Scan for the cell matching the given text and deliver its (X, Y) coordinate at center. 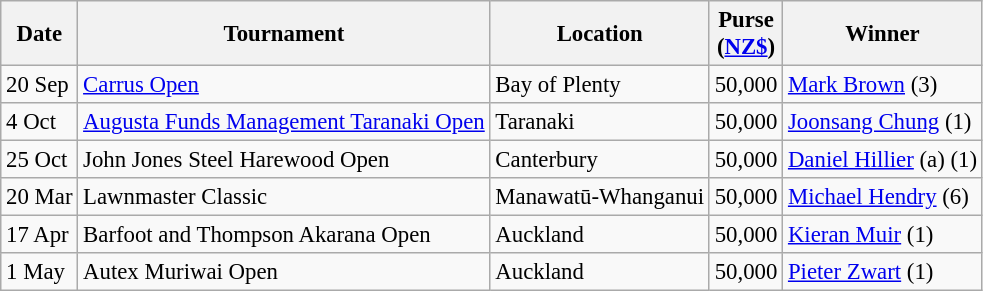
Location (600, 34)
Canterbury (600, 160)
Mark Brown (3) (883, 85)
Purse(NZ$) (746, 34)
Manawatū-Whanganui (600, 197)
4 Oct (40, 122)
Carrus Open (284, 85)
Daniel Hillier (a) (1) (883, 160)
Joonsang Chung (1) (883, 122)
Kieran Muir (1) (883, 235)
Michael Hendry (6) (883, 197)
20 Mar (40, 197)
Auckland (600, 235)
17 Apr (40, 235)
Taranaki (600, 122)
John Jones Steel Harewood Open (284, 160)
20 Sep (40, 85)
Augusta Funds Management Taranaki Open (284, 122)
25 Oct (40, 160)
Winner (883, 34)
Lawnmaster Classic (284, 197)
Date (40, 34)
Bay of Plenty (600, 85)
Tournament (284, 34)
Barfoot and Thompson Akarana Open (284, 235)
